Output the (x, y) coordinate of the center of the cell containing the given text.  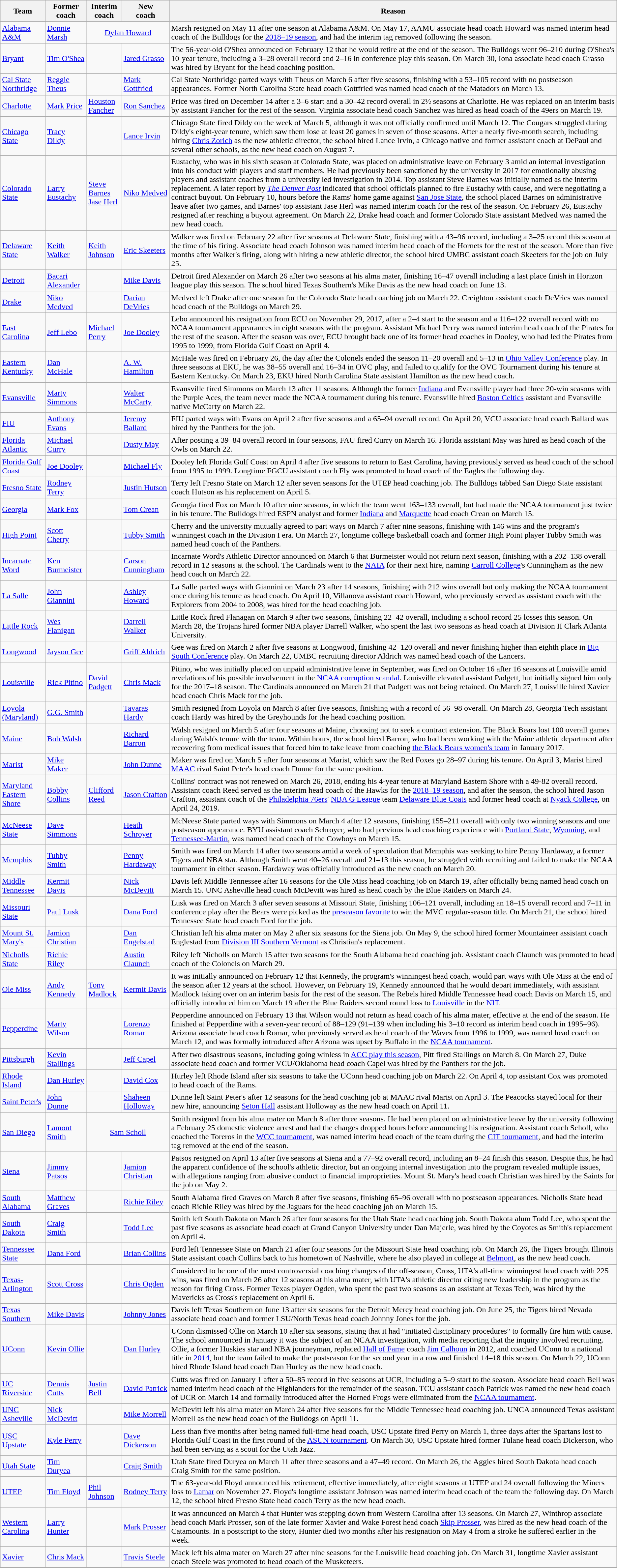
Maine (23, 738)
Lamont Smith (66, 1132)
Mark Prosser (146, 1527)
Jeff Capel (146, 1059)
Tim Floyd (66, 1492)
Dave Simmons (66, 829)
Anthony Evans (66, 423)
Matthew Graves (66, 1202)
Donnie Marsh (66, 32)
G.G. Smith (66, 713)
Delaware State (23, 250)
Michael Curry (66, 445)
Heath Schroyer (146, 829)
USC Upstate (23, 1440)
Dennis Cutts (66, 1388)
Rhode Island (23, 1080)
Pittsburgh (23, 1059)
Little Rock (23, 626)
Chris Ogden (146, 1284)
Justin Hutson (146, 488)
Utah State (23, 1466)
Mike Morrell (146, 1414)
Ashley Howard (146, 596)
Newcoach (146, 11)
Brian Collins (146, 1253)
Justin Bell (104, 1388)
Austin Claunch (146, 959)
Houston Fancher (104, 105)
Longwood (23, 652)
Memphis (23, 860)
Ken Burmeister (66, 565)
Ron Sanchez (146, 105)
Western Carolina (23, 1527)
Scott Cherry (66, 535)
Eric Skeeters (146, 250)
UTEP (23, 1492)
Phil Johnson (104, 1492)
Mark Gottfried (146, 84)
Louisville (23, 682)
Mark Price (66, 105)
Larry Hunter (66, 1527)
Lance Irvin (146, 136)
Rick Pitino (66, 682)
Dylan Howard (128, 32)
Tom Crean (146, 509)
David Patrick (146, 1388)
Penny Hardaway (146, 860)
Cal State Northridge (23, 84)
Jason Crafton (146, 794)
Carson Cunningham (146, 565)
Evansville (23, 398)
Larry Eustachy (66, 193)
San Diego (23, 1132)
Tim Duryea (66, 1466)
Middle Tennessee (23, 886)
Bobby Collins (66, 794)
Lorenzo Romar (146, 1028)
Missouri State (23, 912)
Marist (23, 764)
Clifford Reed (104, 794)
Nicholls State (23, 959)
Steve BarnesJase Herl (104, 193)
East Carolina (23, 332)
Bacari Alexander (66, 280)
FIU (23, 423)
Dan Engelstad (146, 937)
Bob Walsh (66, 738)
Jeff Lebo (66, 332)
High Point (23, 535)
John Giannini (66, 596)
Richard Barron (146, 738)
Ole Miss (23, 990)
Mark Fox (66, 509)
Texas-Arlington (23, 1284)
Florida Gulf Coast (23, 466)
Wes Flanigan (66, 626)
Dusty May (146, 445)
Shaheen Holloway (146, 1102)
David Cox (146, 1080)
Marty Wilson (66, 1028)
Dan McHale (66, 367)
Tracy Dildy (66, 136)
Michael Fly (146, 466)
Todd Lee (146, 1228)
Incarnate Word (23, 565)
UC Riverside (23, 1388)
Scott Cross (66, 1284)
Eastern Kentucky (23, 367)
Darian DeVries (146, 302)
Chicago State (23, 136)
Drake (23, 302)
Colorado State (23, 193)
Formercoach (66, 11)
Maryland Eastern Shore (23, 794)
Andy Kennedy (66, 990)
Mike Maker (66, 764)
Tim O'Shea (66, 58)
Pepperdine (23, 1028)
UNC Asheville (23, 1414)
Reason (393, 11)
Tavaras Hardy (146, 713)
Team (23, 11)
Jeremy Ballard (146, 423)
Texas Southern (23, 1315)
Keith Walker (66, 250)
Walter McCarty (146, 398)
Loyola (Maryland) (23, 713)
Darrell Walker (146, 626)
UConn (23, 1349)
Saint Peter's (23, 1102)
A. W. Hamilton (146, 367)
Georgia (23, 509)
La Salle (23, 596)
Fresno State (23, 488)
Interimcoach (104, 11)
Griff Aldrich (146, 652)
Michael Perry (104, 332)
Sam Scholl (128, 1132)
Keith Johnson (104, 250)
Tennessee State (23, 1253)
Kevin Stallings (66, 1059)
Siena (23, 1171)
Florida Atlantic (23, 445)
Tony Madlock (104, 990)
Xavier (23, 1557)
Johnny Jones (146, 1315)
Reggie Theus (66, 84)
Jared Grasso (146, 58)
Kyle Perry (66, 1440)
Kevin Ollie (66, 1349)
Bryant (23, 58)
Dave Dickerson (146, 1440)
Charlotte (23, 105)
Jayson Gee (66, 652)
South Alabama (23, 1202)
David Padgett (104, 682)
McNeese State (23, 829)
Mount St. Mary's (23, 937)
Marty Simmons (66, 398)
South Dakota (23, 1228)
Travis Steele (146, 1557)
Paul Lusk (66, 912)
Detroit (23, 280)
Jimmy Patsos (66, 1171)
Alabama A&M (23, 32)
